Identify which cell holds the provided text, then report its [X, Y] central coordinate. 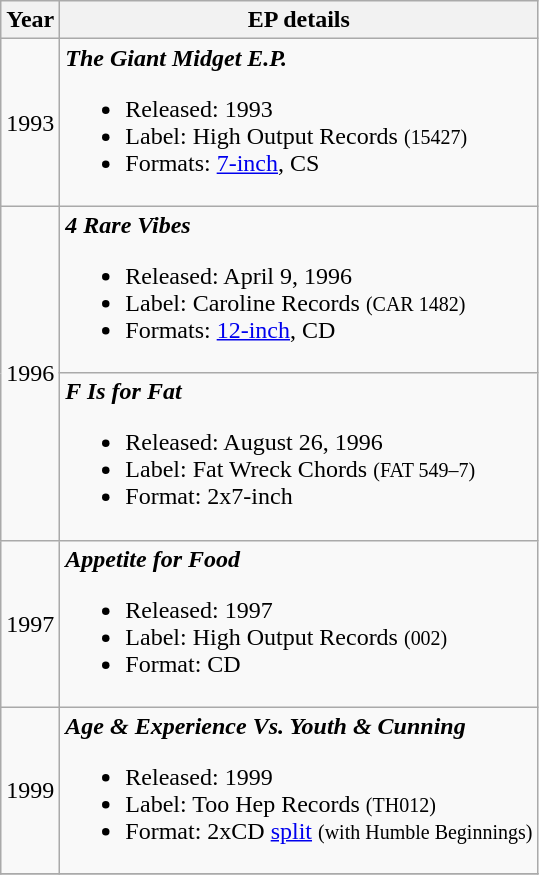
F Is for FatReleased: August 26, 1996Label: Fat Wreck Chords (FAT 549–7)Format: 2x7-inch [299, 456]
The Giant Midget E.P.Released: 1993Label: High Output Records (15427)Formats: 7-inch, CS [299, 122]
1997 [30, 624]
1996 [30, 373]
Appetite for FoodReleased: 1997Label: High Output Records (002)Format: CD [299, 624]
EP details [299, 20]
1999 [30, 790]
Year [30, 20]
Age & Experience Vs. Youth & CunningReleased: 1999Label: Too Hep Records (TH012)Format: 2xCD split (with Humble Beginnings) [299, 790]
1993 [30, 122]
4 Rare VibesReleased: April 9, 1996Label: Caroline Records (CAR 1482)Formats: 12-inch, CD [299, 290]
